Return the [x, y] coordinate for the center point of the cell that contains the specified text.  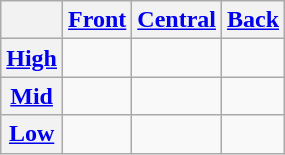
Mid [32, 96]
Low [32, 134]
Front [98, 20]
Back [254, 20]
High [32, 58]
Central [177, 20]
